Detect which cell encompasses the target text, then output its (X, Y) center coordinate. 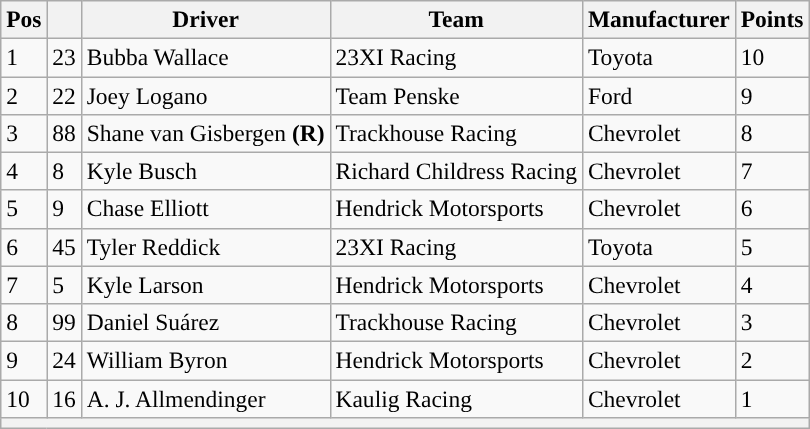
Richard Childress Racing (456, 171)
Team (456, 19)
A. J. Allmendinger (206, 398)
16 (64, 398)
23 (64, 57)
45 (64, 247)
Team Penske (456, 95)
Daniel Suárez (206, 322)
88 (64, 133)
William Byron (206, 360)
Shane van Gisbergen (R) (206, 133)
Driver (206, 19)
Manufacturer (658, 19)
Joey Logano (206, 95)
99 (64, 322)
24 (64, 360)
Kyle Larson (206, 285)
Bubba Wallace (206, 57)
Pos (24, 19)
Kaulig Racing (456, 398)
Kyle Busch (206, 171)
Chase Elliott (206, 209)
22 (64, 95)
Tyler Reddick (206, 247)
Points (772, 19)
Ford (658, 95)
